Find where the given text appears and provide that cell's center as [X, Y] coordinate. 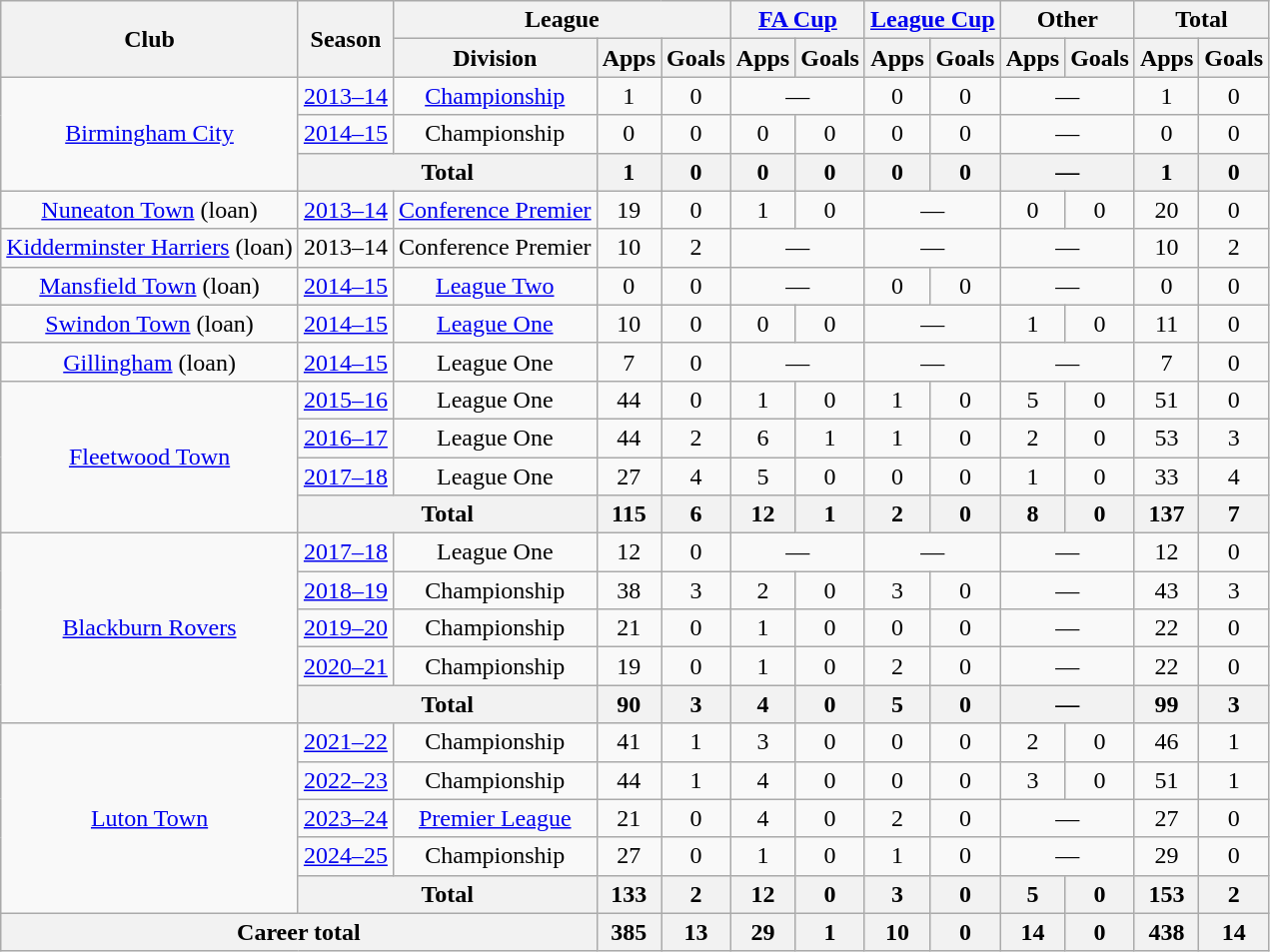
115 [629, 514]
385 [629, 932]
13 [696, 932]
Kidderminster Harriers (loan) [150, 248]
Swindon Town (loan) [150, 324]
46 [1166, 742]
Blackburn Rovers [150, 628]
Birmingham City [150, 134]
99 [1166, 704]
2021–22 [346, 742]
Mansfield Town (loan) [150, 286]
League [562, 20]
Other [1067, 20]
Gillingham (loan) [150, 362]
137 [1166, 514]
2022–23 [346, 780]
2019–20 [346, 628]
43 [1166, 590]
90 [629, 704]
Season [346, 39]
Club [150, 39]
Premier League [495, 818]
2024–25 [346, 856]
53 [1166, 438]
League Two [495, 286]
33 [1166, 476]
438 [1166, 932]
2015–16 [346, 400]
8 [1032, 514]
2018–19 [346, 590]
Nuneaton Town (loan) [150, 210]
11 [1166, 324]
Luton Town [150, 818]
41 [629, 742]
2020–21 [346, 666]
Career total [299, 932]
133 [629, 894]
2023–24 [346, 818]
153 [1166, 894]
2016–17 [346, 438]
FA Cup [797, 20]
Fleetwood Town [150, 457]
Division [495, 58]
38 [629, 590]
League Cup [932, 20]
20 [1166, 210]
